Identify which cell holds the provided text, then report its (X, Y) central coordinate. 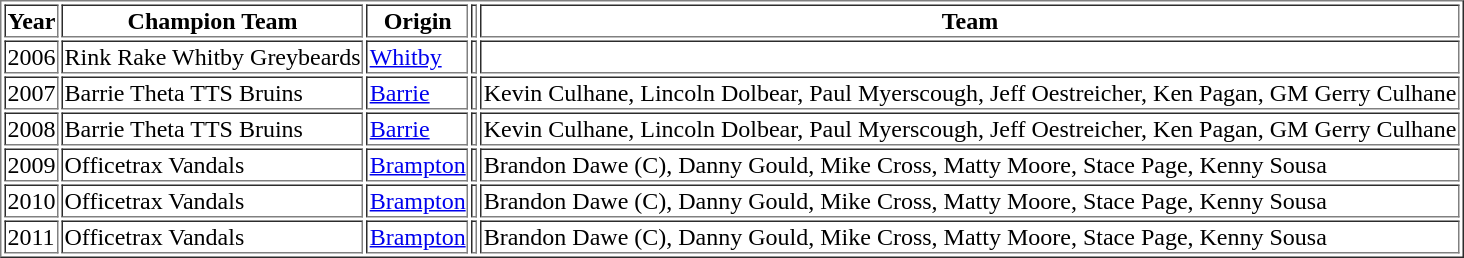
Rink Rake Whitby Greybeards (213, 56)
Year (31, 20)
2009 (31, 164)
2008 (31, 128)
2006 (31, 56)
Team (970, 20)
2010 (31, 200)
Champion Team (213, 20)
Whitby (418, 56)
2011 (31, 236)
Origin (418, 20)
2007 (31, 92)
